Search for the cell housing the specified text and yield its [X, Y] center coordinate. 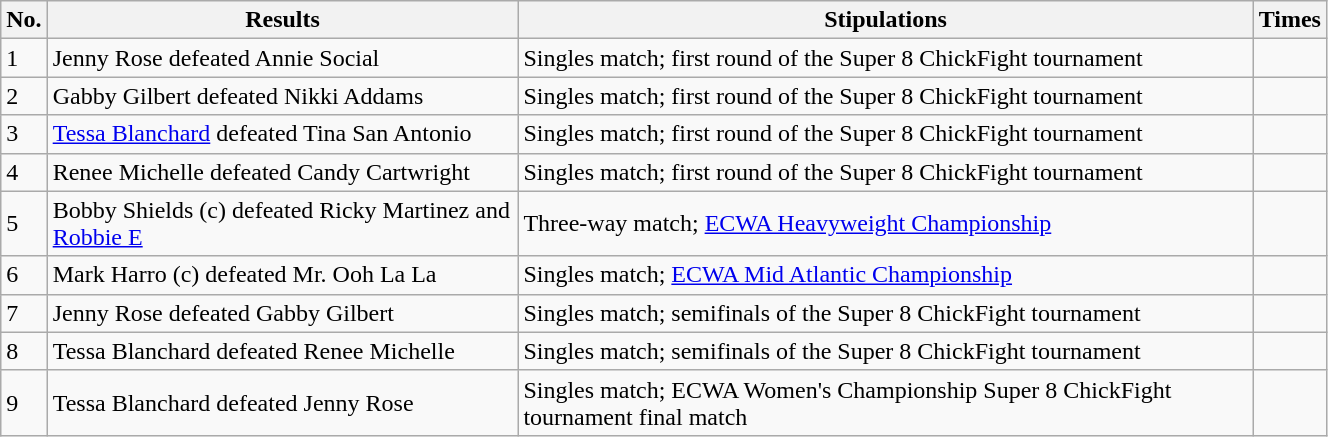
No. [24, 20]
Tessa Blanchard defeated Tina San Antonio [282, 134]
7 [24, 313]
Mark Harro (c) defeated Mr. Ooh La La [282, 275]
4 [24, 172]
Bobby Shields (c) defeated Ricky Martinez and Robbie E [282, 224]
Three-way match; ECWA Heavyweight Championship [886, 224]
3 [24, 134]
Results [282, 20]
9 [24, 402]
8 [24, 351]
1 [24, 58]
Renee Michelle defeated Candy Cartwright [282, 172]
Jenny Rose defeated Annie Social [282, 58]
Times [1290, 20]
Gabby Gilbert defeated Nikki Addams [282, 96]
Singles match; ECWA Mid Atlantic Championship [886, 275]
6 [24, 275]
Stipulations [886, 20]
Tessa Blanchard defeated Renee Michelle [282, 351]
2 [24, 96]
5 [24, 224]
Jenny Rose defeated Gabby Gilbert [282, 313]
Singles match; ECWA Women's Championship Super 8 ChickFight tournament final match [886, 402]
Tessa Blanchard defeated Jenny Rose [282, 402]
